Locate the cell with the specified text and output its (x, y) center coordinate. 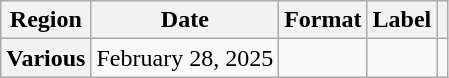
Region (46, 20)
Various (46, 58)
Label (402, 20)
February 28, 2025 (185, 58)
Format (323, 20)
Date (185, 20)
